Scan for the cell matching the given text and deliver its [X, Y] coordinate at center. 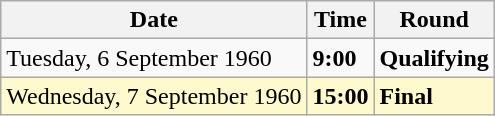
Final [434, 96]
Time [340, 20]
15:00 [340, 96]
Qualifying [434, 58]
9:00 [340, 58]
Wednesday, 7 September 1960 [154, 96]
Round [434, 20]
Date [154, 20]
Tuesday, 6 September 1960 [154, 58]
